Search for the cell housing the specified text and yield its [X, Y] center coordinate. 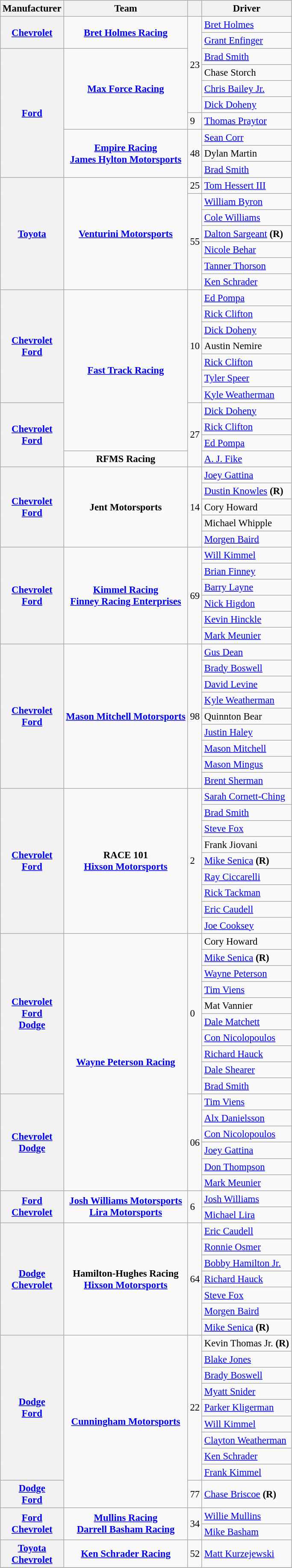
Max Force Racing [126, 89]
Bobby Hamilton Jr. [246, 1263]
Tom Hessert III [246, 185]
Frank Kimmel [246, 1472]
Mason Mitchell [246, 748]
Dylan Martin [246, 153]
A. J. Fike [246, 459]
Dodge Chevrolet [32, 1279]
Manufacturer [32, 9]
RFMS Racing [126, 459]
06 [195, 1142]
Toyota Chevrolet [32, 1554]
6 [195, 1206]
Team [126, 9]
Nick Higdon [246, 604]
Driver [246, 9]
Austin Nemire [246, 346]
Michael Whipple [246, 523]
Venturini Motorsports [126, 234]
Grant Enfinger [246, 41]
2 [195, 861]
Rick Tackman [246, 893]
Mason Mitchell Motorsports [126, 716]
Quinnton Bear [246, 716]
Ronnie Osmer [246, 1247]
52 [195, 1554]
Bret Holmes Racing [126, 33]
Ray Ciccarelli [246, 877]
Sarah Cornett-Ching [246, 797]
William Byron [246, 202]
Sean Corr [246, 137]
Blake Jones [246, 1360]
Hamilton-Hughes Racing Hixson Motorsports [126, 1279]
Justin Haley [246, 732]
Chase Storch [246, 73]
98 [195, 716]
23 [195, 65]
Cole Williams [246, 218]
77 [195, 1494]
14 [195, 507]
Wayne Peterson [246, 974]
10 [195, 347]
Tanner Thorson [246, 266]
Mat Vannier [246, 1006]
Dalton Sargeant (R) [246, 234]
Clayton Weatherman [246, 1440]
Ford [32, 113]
RACE 101 Hixson Motorsports [126, 861]
Mullins Racing Darrell Basham Racing [126, 1524]
Josh Williams Motorsports Lira Motorsports [126, 1206]
Kevin Hinckle [246, 620]
25 [195, 185]
34 [195, 1524]
Mason Mingus [246, 765]
Chris Bailey Jr. [246, 89]
69 [195, 596]
Frank Jiovani [246, 845]
David Levine [246, 684]
Tyler Speer [246, 379]
Chevrolet [32, 33]
Joe Cooksey [246, 925]
Barry Layne [246, 587]
Cunningham Motorsports [126, 1421]
22 [195, 1408]
0 [195, 1014]
Thomas Praytor [246, 121]
Willie Mullins [246, 1516]
Wayne Peterson Racing [126, 1062]
Nicole Behar [246, 250]
Kimmel Racing Finney Racing Enterprises [126, 596]
55 [195, 242]
Kevin Thomas Jr. (R) [246, 1343]
Brent Sherman [246, 780]
Brian Finney [246, 572]
9 [195, 121]
Chevrolet Dodge [32, 1142]
Gus Dean [246, 652]
Chase Briscoe (R) [246, 1494]
Matt Kurzejewski [246, 1554]
Ken Schrader Racing [126, 1554]
Jent Motorsports [126, 507]
27 [195, 435]
Parker Kligerman [246, 1408]
Mike Basham [246, 1532]
Alx Danielsson [246, 1118]
48 [195, 153]
Empire Racing James Hylton Motorsports [126, 153]
Fast Track Racing [126, 371]
Dustin Knowles (R) [246, 491]
Dale Matchett [246, 1022]
64 [195, 1279]
Toyota [32, 234]
Dale Shearer [246, 1070]
Bret Holmes [246, 25]
Chevrolet Ford Dodge [32, 1014]
Don Thompson [246, 1167]
Michael Lira [246, 1215]
Myatt Snider [246, 1392]
Josh Williams [246, 1199]
